Capture the cell that displays the provided text and extract its (X, Y) central coordinate. 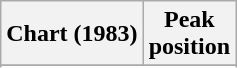
Chart (1983) (72, 34)
Peakposition (189, 34)
